Scan for the cell matching the given text and deliver its [X, Y] coordinate at center. 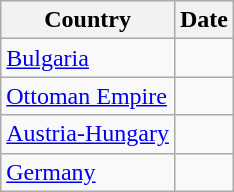
Germany [88, 172]
Ottoman Empire [88, 96]
Country [88, 20]
Bulgaria [88, 58]
Date [204, 20]
Austria-Hungary [88, 134]
